Scan for the cell matching the given text and deliver its [x, y] coordinate at center. 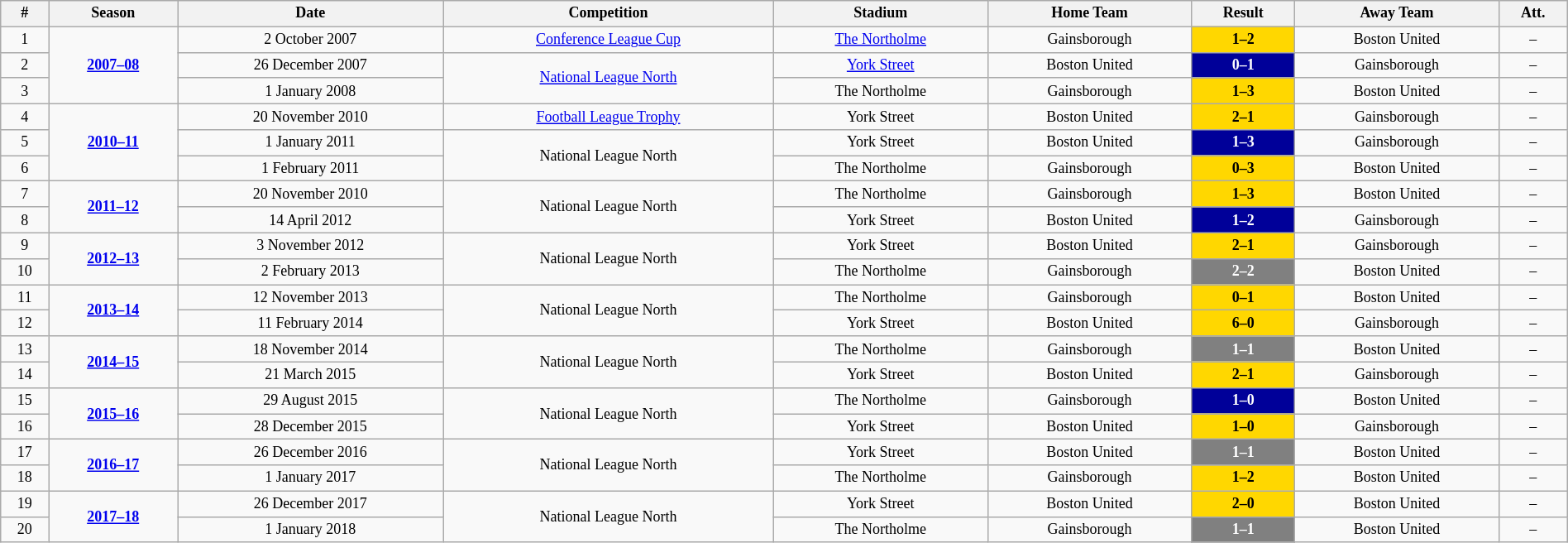
Date [311, 13]
19 [25, 503]
1 [25, 40]
13 [25, 349]
1 January 2018 [311, 530]
12 [25, 323]
8 [25, 220]
4 [25, 116]
2010–11 [113, 142]
18 [25, 478]
16 [25, 427]
Home Team [1089, 13]
2012–13 [113, 258]
6–0 [1242, 323]
2013–14 [113, 310]
3 [25, 91]
10 [25, 271]
28 December 2015 [311, 427]
14 April 2012 [311, 220]
Att. [1533, 13]
2 February 2013 [311, 271]
18 November 2014 [311, 349]
2 October 2007 [311, 40]
1 January 2008 [311, 91]
20 [25, 530]
Result [1242, 13]
7 [25, 194]
Football League Trophy [609, 116]
1 January 2011 [311, 142]
Stadium [880, 13]
9 [25, 245]
2014–15 [113, 362]
2–2 [1242, 271]
Season [113, 13]
15 [25, 401]
17 [25, 452]
29 August 2015 [311, 401]
11 February 2014 [311, 323]
21 March 2015 [311, 374]
2007–08 [113, 65]
Competition [609, 13]
2016–17 [113, 465]
2015–16 [113, 413]
14 [25, 374]
Conference League Cup [609, 40]
11 [25, 298]
3 November 2012 [311, 245]
2017–18 [113, 517]
# [25, 13]
26 December 2007 [311, 65]
2 [25, 65]
5 [25, 142]
12 November 2013 [311, 298]
1 January 2017 [311, 478]
26 December 2017 [311, 503]
0–3 [1242, 169]
26 December 2016 [311, 452]
2–0 [1242, 503]
1 February 2011 [311, 169]
2011–12 [113, 207]
6 [25, 169]
Away Team [1397, 13]
